Identify which cell holds the provided text, then report its [X, Y] central coordinate. 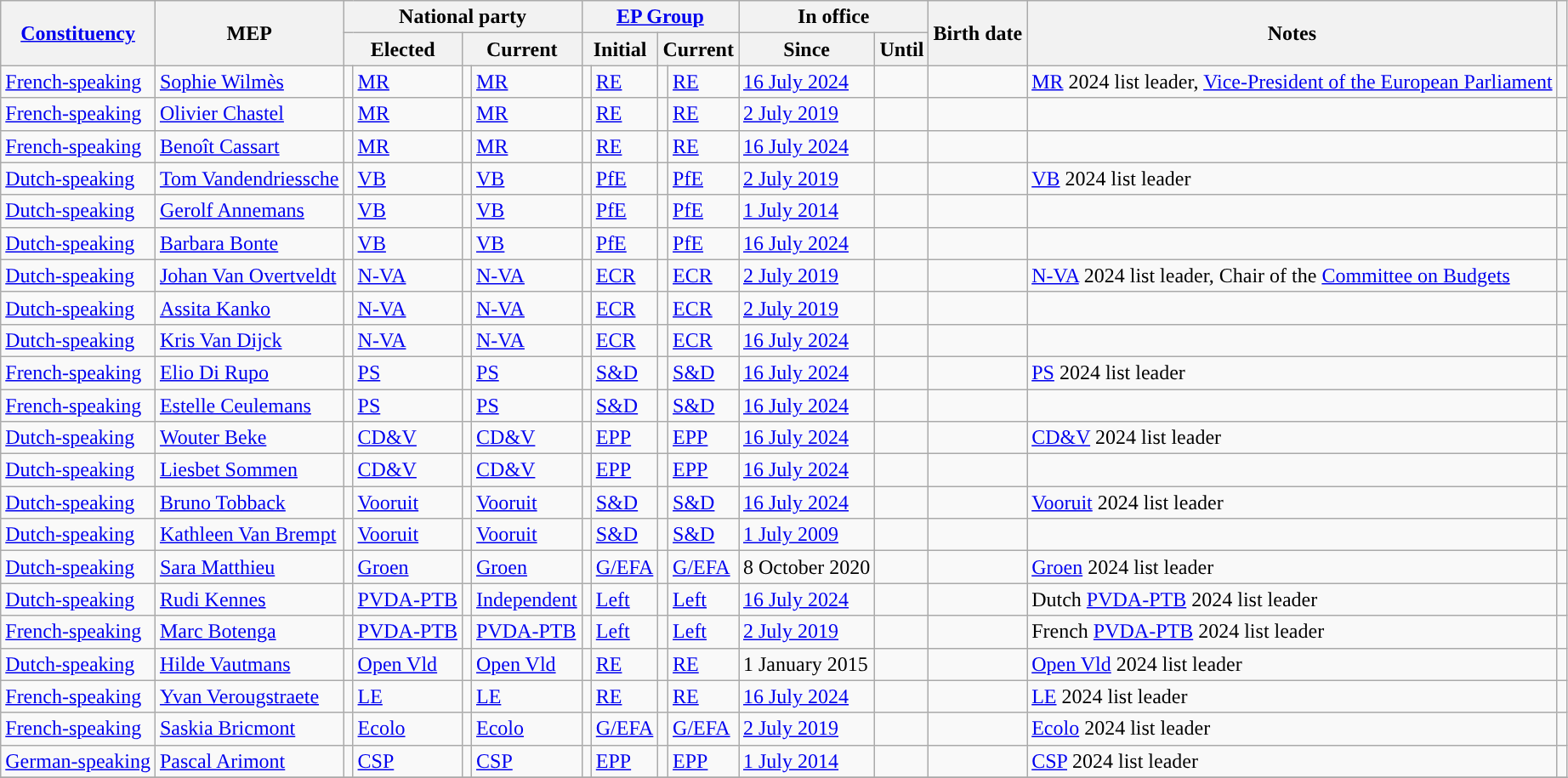
N-VA 2024 list leader, Chair of the Committee on Budgets [1292, 275]
1 July 2009 [806, 535]
LE 2024 list leader [1292, 696]
Gerolf Annemans [249, 211]
Independent [527, 599]
Kathleen Van Brempt [249, 535]
EP Group [660, 17]
French PVDA-PTB 2024 list leader [1292, 632]
Open Vld 2024 list leader [1292, 664]
National party [463, 17]
Assita Kanko [249, 308]
Marc Botenga [249, 632]
Since [806, 49]
Until [901, 49]
Sophie Wilmès [249, 82]
Estelle Ceulemans [249, 406]
Benoît Cassart [249, 146]
Groen 2024 list leader [1292, 567]
CD&V 2024 list leader [1292, 438]
Initial [620, 49]
VB 2024 list leader [1292, 179]
Birth date [978, 33]
In office [833, 17]
Yvan Verougstraete [249, 696]
MR 2024 list leader, Vice-President of the European Parliament [1292, 82]
Elio Di Rupo [249, 372]
Dutch PVDA-PTB 2024 list leader [1292, 599]
Pascal Arimont [249, 761]
Constituency [78, 33]
1 January 2015 [806, 664]
Barbara Bonte [249, 243]
Wouter Beke [249, 438]
Ecolo 2024 list leader [1292, 729]
Johan Van Overtveldt [249, 275]
MEP [249, 33]
Sara Matthieu [249, 567]
Saskia Bricmont [249, 729]
German-speaking [78, 761]
Kris Van Dijck [249, 340]
Tom Vandendriessche [249, 179]
Rudi Kennes [249, 599]
Bruno Tobback [249, 503]
Liesbet Sommen [249, 470]
CSP 2024 list leader [1292, 761]
8 October 2020 [806, 567]
Elected [403, 49]
PS 2024 list leader [1292, 372]
Olivier Chastel [249, 114]
Hilde Vautmans [249, 664]
Vooruit 2024 list leader [1292, 503]
Notes [1292, 33]
